Return (x, y) of the center of cell containing provided text 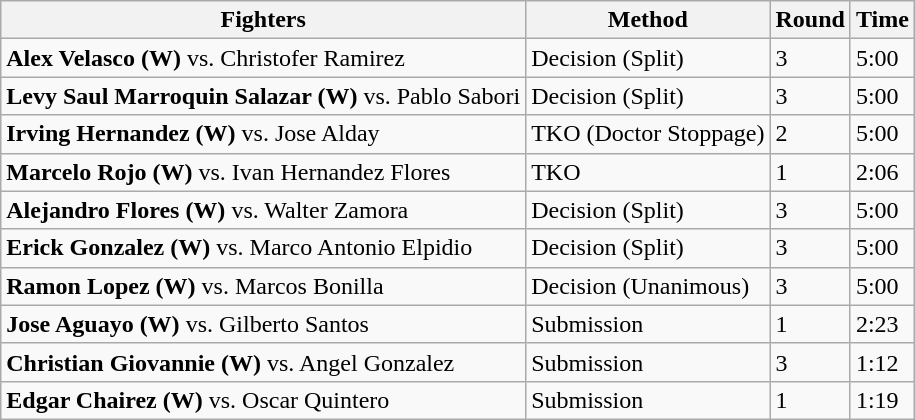
2:23 (882, 324)
TKO (648, 172)
Ramon Lopez (W) vs. Marcos Bonilla (264, 286)
TKO (Doctor Stoppage) (648, 134)
Alex Velasco (W) vs. Christofer Ramirez (264, 58)
1:12 (882, 362)
Decision (Unanimous) (648, 286)
2 (810, 134)
Levy Saul Marroquin Salazar (W) vs. Pablo Sabori (264, 96)
Time (882, 20)
Jose Aguayo (W) vs. Gilberto Santos (264, 324)
Erick Gonzalez (W) vs. Marco Antonio Elpidio (264, 248)
Fighters (264, 20)
Christian Giovannie (W) vs. Angel Gonzalez (264, 362)
Alejandro Flores (W) vs. Walter Zamora (264, 210)
Irving Hernandez (W) vs. Jose Alday (264, 134)
2:06 (882, 172)
Marcelo Rojo (W) vs. Ivan Hernandez Flores (264, 172)
Round (810, 20)
Method (648, 20)
1:19 (882, 400)
Edgar Chairez (W) vs. Oscar Quintero (264, 400)
